Determine the [X, Y] coordinate at the center of the cell enclosing the given text.  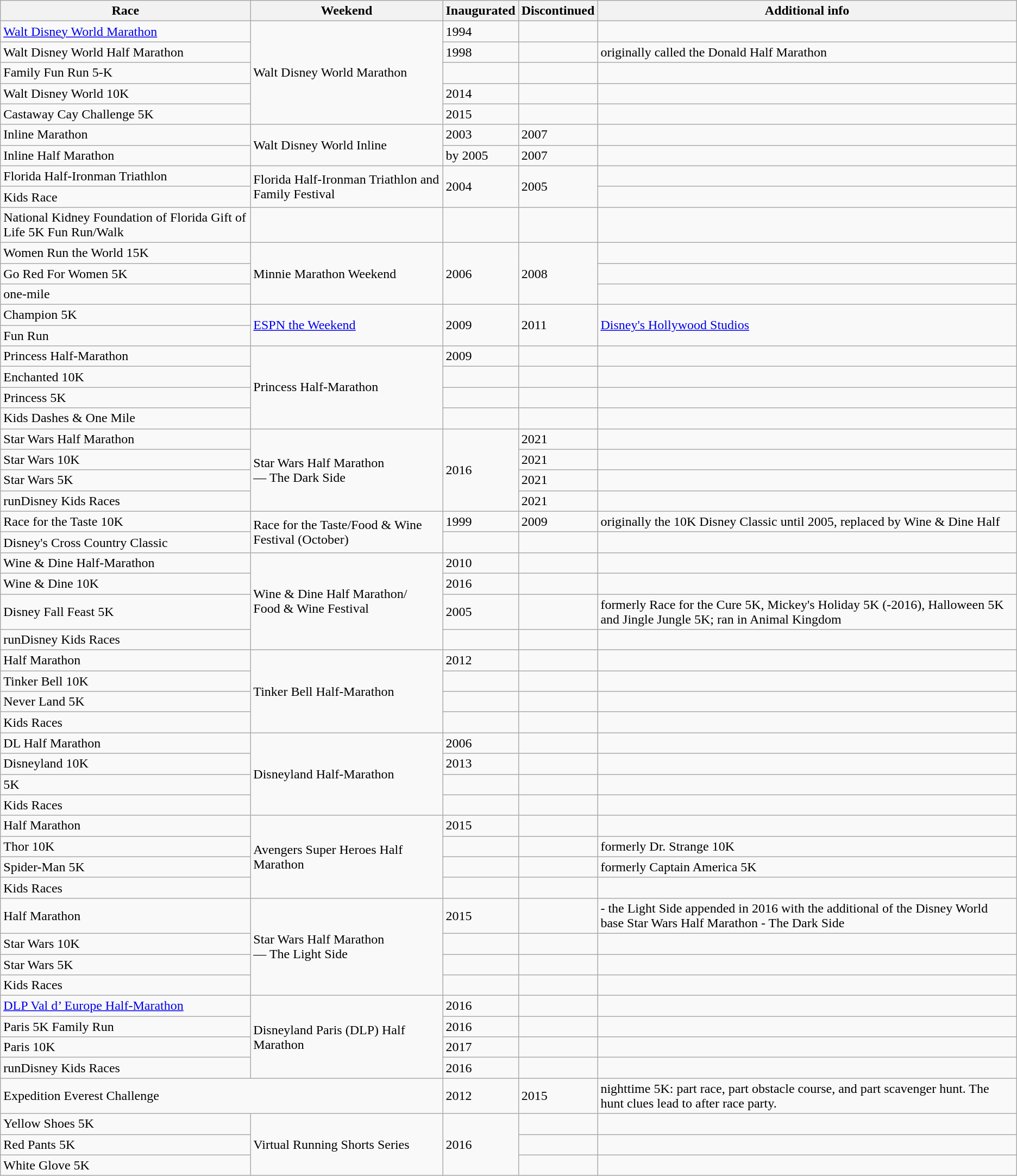
2010 [480, 563]
1994 [480, 32]
Florida Half-Ironman Triathlon [125, 176]
Never Land 5K [125, 702]
Champion 5K [125, 315]
formerly Dr. Strange 10K [807, 846]
Disneyland 10K [125, 764]
Florida Half-Ironman Triathlon and Family Festival [347, 186]
Race [125, 11]
Additional info [807, 11]
Paris 5K Family Run [125, 1027]
Disneyland Paris (DLP) Half Marathon [347, 1037]
Women Run the World 15K [125, 253]
Walt Disney World Half Marathon [125, 52]
Kids Race [125, 197]
Tinker Bell 10K [125, 681]
Disney Fall Feast 5K [125, 612]
2011 [558, 325]
ESPN the Weekend [347, 325]
nighttime 5K: part race, part obstacle course, and part scavenger hunt. The hunt clues lead to after race party. [807, 1096]
Family Fun Run 5-K [125, 73]
Spider-Man 5K [125, 867]
Star Wars Half Marathon— The Dark Side [347, 470]
Inline Marathon [125, 135]
- the Light Side appended in 2016 with the additional of the Disney World base Star Wars Half Marathon - The Dark Side [807, 916]
DLP Val d’ Europe Half-Marathon [125, 1006]
Tinker Bell Half-Marathon [347, 691]
Wine & Dine 10K [125, 583]
2003 [480, 135]
2008 [558, 273]
Walt Disney World 10K [125, 93]
1999 [480, 521]
2004 [480, 186]
2017 [480, 1047]
Enchanted 10K [125, 377]
Castaway Cay Challenge 5K [125, 114]
DL Half Marathon [125, 743]
2014 [480, 93]
Discontinued [558, 11]
2013 [480, 764]
Wine & Dine Half-Marathon [125, 563]
National Kidney Foundation of Florida Gift of Life 5K Fun Run/Walk [125, 225]
Star Wars Half Marathon [125, 439]
Disney's Cross Country Classic [125, 542]
Inline Half Marathon [125, 155]
Minnie Marathon Weekend [347, 273]
Avengers Super Heroes Half Marathon [347, 857]
Paris 10K [125, 1047]
1998 [480, 52]
Weekend [347, 11]
Red Pants 5K [125, 1144]
Yellow Shoes 5K [125, 1124]
Race for the Taste/Food & Wine Festival (October) [347, 532]
Race for the Taste 10K [125, 521]
one-mile [125, 294]
Kids Dashes & One Mile [125, 418]
Princess 5K [125, 398]
Walt Disney World Inline [347, 145]
formerly Captain America 5K [807, 867]
by 2005 [480, 155]
Disneyland Half-Marathon [347, 774]
Disney's Hollywood Studios [807, 325]
Inaugurated [480, 11]
formerly Race for the Cure 5K, Mickey's Holiday 5K (-2016), Halloween 5K and Jingle Jungle 5K; ran in Animal Kingdom [807, 612]
Thor 10K [125, 846]
Wine & Dine Half Marathon/Food & Wine Festival [347, 601]
Star Wars Half Marathon— The Light Side [347, 946]
5K [125, 784]
Go Red For Women 5K [125, 273]
Expedition Everest Challenge [222, 1096]
originally the 10K Disney Classic until 2005, replaced by Wine & Dine Half [807, 521]
originally called the Donald Half Marathon [807, 52]
Virtual Running Shorts Series [347, 1144]
White Glove 5K [125, 1165]
Fun Run [125, 336]
